Find where the given text appears and provide that cell's center as (X, Y) coordinate. 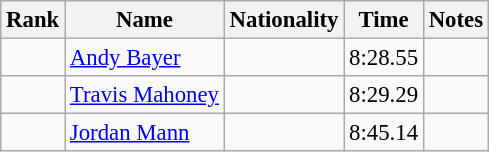
Rank (33, 20)
Travis Mahoney (145, 95)
8:45.14 (384, 133)
8:29.29 (384, 95)
Jordan Mann (145, 133)
Time (384, 20)
Name (145, 20)
8:28.55 (384, 58)
Notes (456, 20)
Nationality (284, 20)
Andy Bayer (145, 58)
